Locate the cell with the specified text and output its [X, Y] center coordinate. 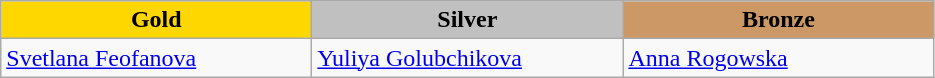
Anna Rogowska [778, 58]
Silver [468, 20]
Svetlana Feofanova [156, 58]
Yuliya Golubchikova [468, 58]
Bronze [778, 20]
Gold [156, 20]
